Scan for the cell matching the given text and deliver its (x, y) coordinate at center. 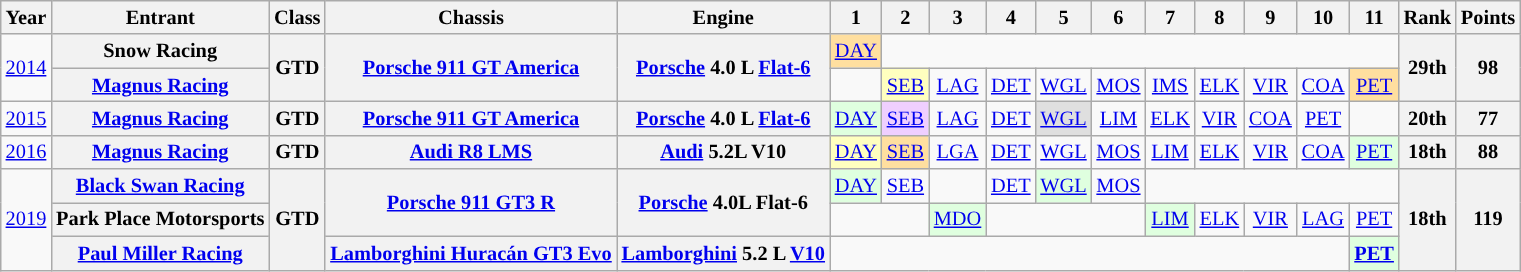
Engine (724, 17)
Class (297, 17)
2014 (26, 68)
Audi 5.2L V10 (724, 152)
Black Swan Racing (160, 186)
Audi R8 LMS (470, 152)
Lamborghini Huracán GT3 Evo (470, 253)
2015 (26, 118)
10 (1324, 17)
7 (1170, 17)
8 (1220, 17)
88 (1488, 152)
3 (958, 17)
Lamborghini 5.2 L V10 (724, 253)
Year (26, 17)
6 (1119, 17)
11 (1374, 17)
5 (1063, 17)
Points (1488, 17)
Rank (1428, 17)
IMS (1170, 85)
98 (1488, 68)
Park Place Motorsports (160, 219)
Porsche 911 GT3 R (470, 202)
Chassis (470, 17)
119 (1488, 220)
Snow Racing (160, 51)
9 (1270, 17)
Paul Miller Racing (160, 253)
2019 (26, 220)
1 (856, 17)
Entrant (160, 17)
29th (1428, 68)
LGA (958, 152)
MDO (958, 219)
77 (1488, 118)
Porsche 4.0L Flat-6 (724, 202)
2 (906, 17)
20th (1428, 118)
4 (1010, 17)
2016 (26, 152)
